Detect which cell encompasses the target text, then output its (X, Y) center coordinate. 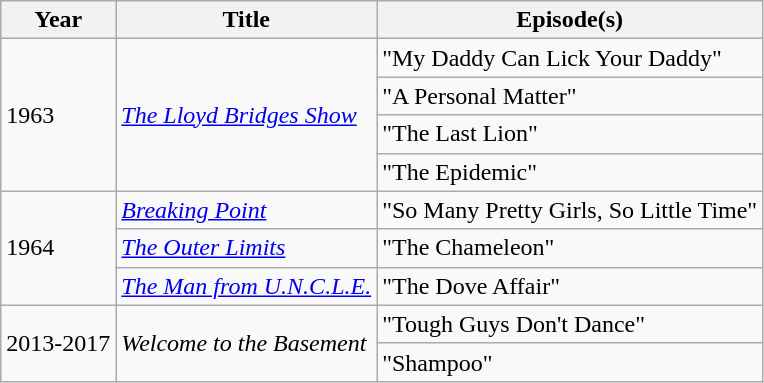
"Shampoo" (570, 362)
2013-2017 (58, 343)
Title (246, 20)
"My Daddy Can Lick Your Daddy" (570, 58)
"A Personal Matter" (570, 96)
Breaking Point (246, 210)
1964 (58, 248)
"The Chameleon" (570, 248)
Year (58, 20)
"The Dove Affair" (570, 286)
1963 (58, 115)
The Lloyd Bridges Show (246, 115)
"The Epidemic" (570, 172)
The Outer Limits (246, 248)
"Tough Guys Don't Dance" (570, 324)
Episode(s) (570, 20)
Welcome to the Basement (246, 343)
"The Last Lion" (570, 134)
"So Many Pretty Girls, So Little Time" (570, 210)
The Man from U.N.C.L.E. (246, 286)
